Extract the [X, Y] coordinate from the center of the cell holding the provided text.  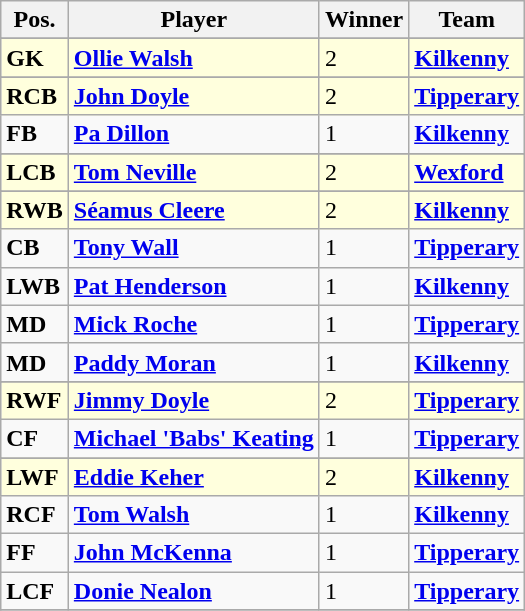
RWB [35, 210]
John Doyle [194, 96]
Ollie Walsh [194, 58]
Winner [364, 20]
Wexford [467, 172]
RWF [35, 400]
FB [35, 134]
FF [35, 553]
LCB [35, 172]
Michael 'Babs' Keating [194, 438]
Donie Nealon [194, 591]
Tom Neville [194, 172]
Jimmy Doyle [194, 400]
Pat Henderson [194, 286]
CB [35, 248]
RCF [35, 515]
Paddy Moran [194, 362]
Séamus Cleere [194, 210]
Tony Wall [194, 248]
Pa Dillon [194, 134]
GK [35, 58]
Tom Walsh [194, 515]
Pos. [35, 20]
Player [194, 20]
John McKenna [194, 553]
CF [35, 438]
Mick Roche [194, 324]
LCF [35, 591]
Eddie Keher [194, 477]
LWB [35, 286]
LWF [35, 477]
Team [467, 20]
RCB [35, 96]
